Search for the cell housing the specified text and yield its (X, Y) center coordinate. 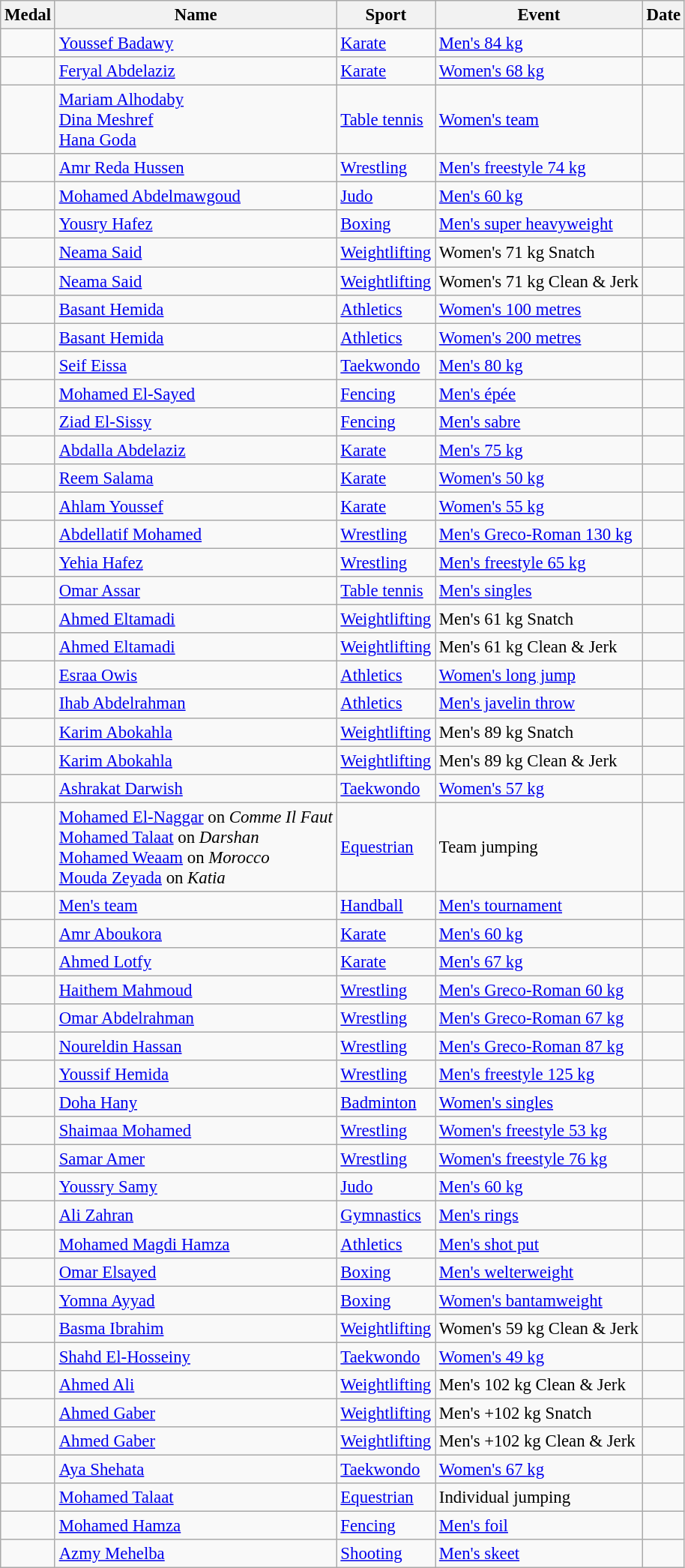
Men's 75 kg (540, 450)
Shooting (386, 1554)
Men's 89 kg Snatch (540, 732)
Youssef Badawy (196, 43)
Mohamed Abdelmawgoud (196, 196)
Women's 200 metres (540, 337)
Ziad El-Sissy (196, 422)
Men's 84 kg (540, 43)
Amr Reda Hussen (196, 168)
Men's skeet (540, 1554)
Doha Hany (196, 1103)
Men's 61 kg Clean & Jerk (540, 647)
Mohamed El-Naggar on Comme Il FautMohamed Talaat on DarshanMohamed Weaam on MoroccoMouda Zeyada on Katia (196, 847)
Women's 57 kg (540, 788)
Yomna Ayyad (196, 1300)
Noureldin Hassan (196, 1047)
Samar Amer (196, 1159)
Haithem Mahmoud (196, 990)
Men's freestyle 65 kg (540, 563)
Men's +102 kg Snatch (540, 1413)
Women's team (540, 120)
Feryal Abdelaziz (196, 71)
Badminton (386, 1103)
Shahd El-Hosseiny (196, 1357)
Men's 61 kg Snatch (540, 619)
Name (196, 15)
Gymnastics (386, 1216)
Shaimaa Mohamed (196, 1131)
Mohamed Talaat (196, 1498)
Men's singles (540, 591)
Men's freestyle 74 kg (540, 168)
Date (663, 15)
Women's 55 kg (540, 506)
Men's 102 kg Clean & Jerk (540, 1385)
Omar Elsayed (196, 1272)
Men's foil (540, 1526)
Women's 71 kg Snatch (540, 253)
Abdellatif Mohamed (196, 535)
Men's freestyle 125 kg (540, 1075)
Aya Shehata (196, 1469)
Ahmed Lotfy (196, 962)
Medal (28, 15)
Amr Aboukora (196, 934)
Handball (386, 906)
Men's Greco-Roman 87 kg (540, 1047)
Women's 50 kg (540, 478)
Men's team (196, 906)
Youssry Samy (196, 1187)
Team jumping (540, 847)
Men's 67 kg (540, 962)
Seif Eissa (196, 365)
Basma Ibrahim (196, 1328)
Ashrakat Darwish (196, 788)
Women's bantamweight (540, 1300)
Mariam AlhodabyDina MeshrefHana Goda (196, 120)
Women's freestyle 53 kg (540, 1131)
Women's 49 kg (540, 1357)
Men's sabre (540, 422)
Women's 71 kg Clean & Jerk (540, 281)
Men's 80 kg (540, 365)
Women's freestyle 76 kg (540, 1159)
Mohamed El-Sayed (196, 394)
Ahlam Youssef (196, 506)
Men's Greco-Roman 67 kg (540, 1018)
Men's 89 kg Clean & Jerk (540, 760)
Women's 67 kg (540, 1469)
Women's 59 kg Clean & Jerk (540, 1328)
Azmy Mehelba (196, 1554)
Reem Salama (196, 478)
Sport (386, 15)
Ali Zahran (196, 1216)
Men's rings (540, 1216)
Men's Greco-Roman 60 kg (540, 990)
Ihab Abdelrahman (196, 704)
Men's Greco-Roman 130 kg (540, 535)
Men's tournament (540, 906)
Mohamed Magdi Hamza (196, 1244)
Youssif Hemida (196, 1075)
Men's welterweight (540, 1272)
Omar Assar (196, 591)
Men's shot put (540, 1244)
Men's épée (540, 394)
Men's +102 kg Clean & Jerk (540, 1441)
Women's 68 kg (540, 71)
Men's super heavyweight (540, 224)
Men's javelin throw (540, 704)
Women's singles (540, 1103)
Event (540, 15)
Ahmed Ali (196, 1385)
Women's long jump (540, 676)
Women's 100 metres (540, 309)
Yehia Hafez (196, 563)
Individual jumping (540, 1498)
Mohamed Hamza (196, 1526)
Abdalla Abdelaziz (196, 450)
Omar Abdelrahman (196, 1018)
Yousry Hafez (196, 224)
Esraa Owis (196, 676)
